Detect which cell encompasses the target text, then output its (x, y) center coordinate. 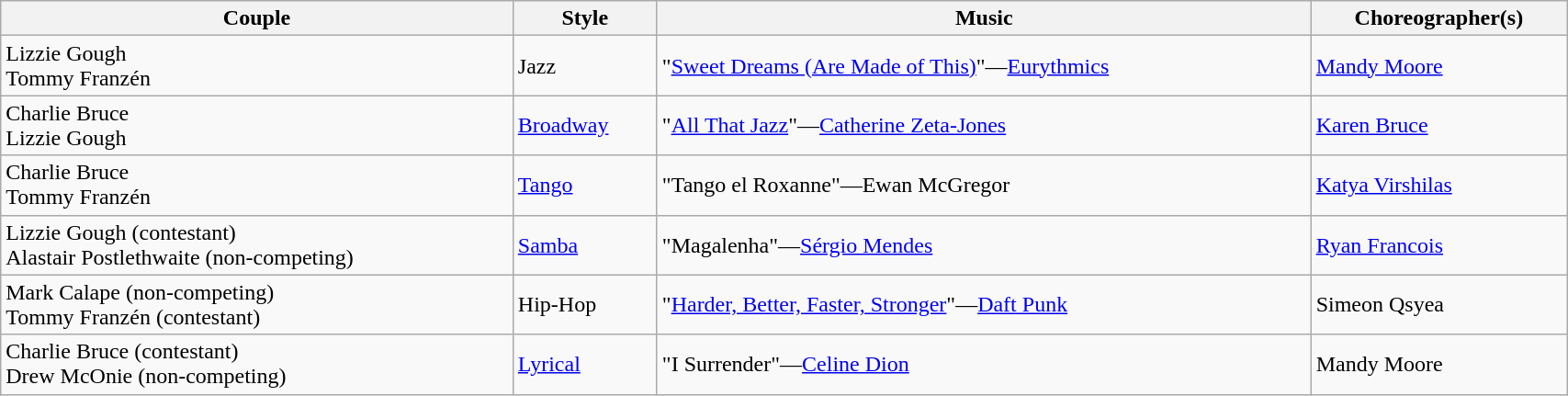
Couple (257, 18)
Music (984, 18)
Charlie BruceTommy Franzén (257, 186)
Samba (584, 244)
"Sweet Dreams (Are Made of This)"—Eurythmics (984, 66)
Charlie BruceLizzie Gough (257, 125)
Simeon Qsyea (1438, 305)
Style (584, 18)
"Harder, Better, Faster, Stronger"—Daft Punk (984, 305)
"All That Jazz"—Catherine Zeta-Jones (984, 125)
Katya Virshilas (1438, 186)
Broadway (584, 125)
Charlie Bruce (contestant)Drew McOnie (non-competing) (257, 364)
Lizzie Gough (contestant)Alastair Postlethwaite (non-competing) (257, 244)
Ryan Francois (1438, 244)
Lyrical (584, 364)
Hip-Hop (584, 305)
Lizzie GoughTommy Franzén (257, 66)
Karen Bruce (1438, 125)
"Magalenha"—Sérgio Mendes (984, 244)
Choreographer(s) (1438, 18)
Tango (584, 186)
Jazz (584, 66)
Mark Calape (non-competing)Tommy Franzén (contestant) (257, 305)
"I Surrender"—Celine Dion (984, 364)
"Tango el Roxanne"—Ewan McGregor (984, 186)
